Return the [x, y] coordinate for the center point of the cell that contains the specified text.  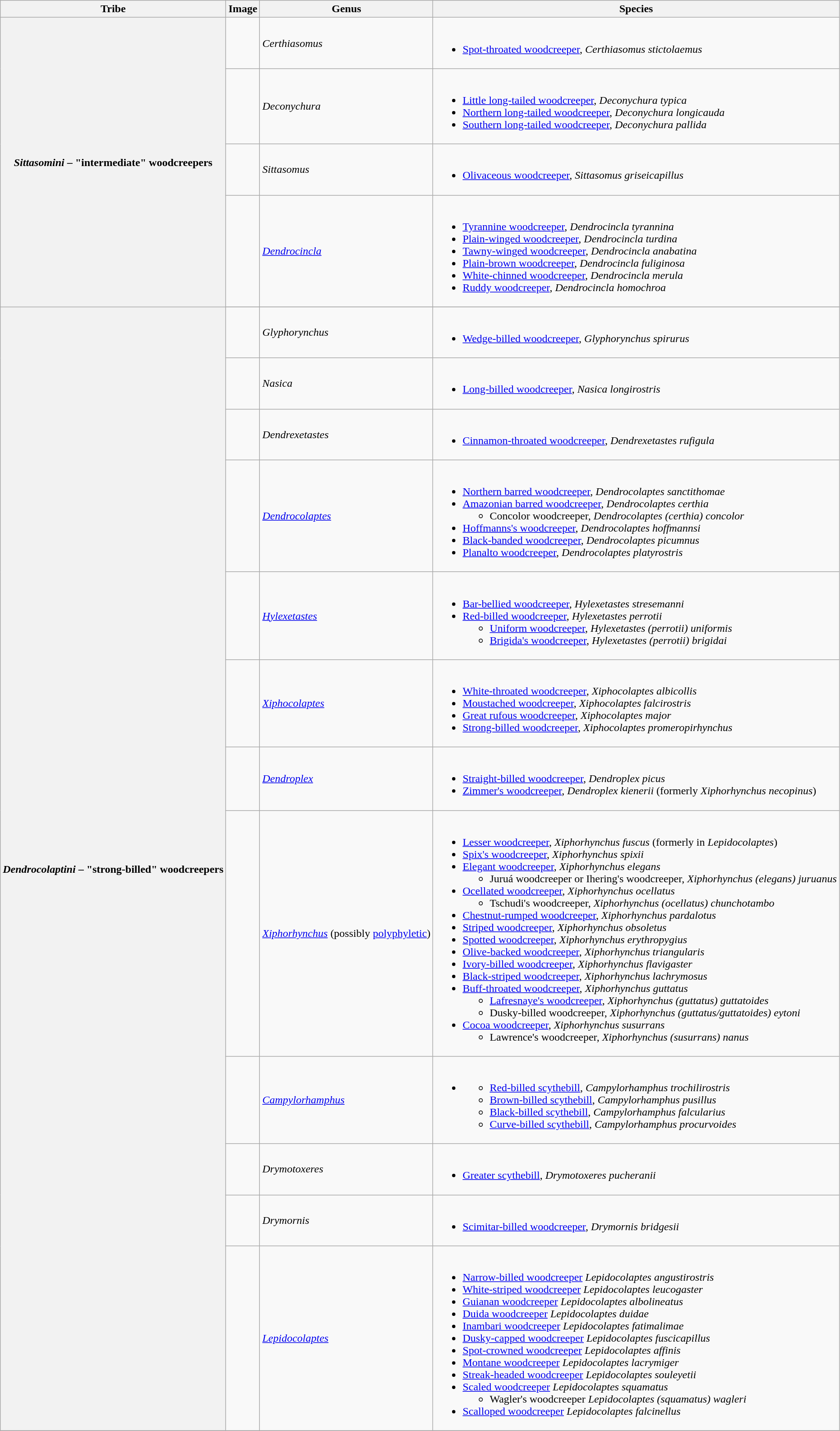
Sittasomus [346, 170]
Wedge-billed woodcreeper, Glyphorynchus spirurus [636, 332]
Tribe [113, 9]
Cinnamon-throated woodcreeper, Dendrexetastes rufigula [636, 434]
Campylorhamphus [346, 1100]
Drymotoxeres [346, 1170]
Xiphocolaptes [346, 703]
Nasica [346, 384]
Straight-billed woodcreeper, Dendroplex picusZimmer's woodcreeper, Dendroplex kienerii (formerly Xiphorhynchus necopinus) [636, 778]
Genus [346, 9]
Dendrocolaptes [346, 516]
Spot-throated woodcreeper, Certhiasomus stictolaemus [636, 43]
Species [636, 9]
Dendrocincla [346, 251]
Glyphorynchus [346, 332]
Deconychura [346, 107]
Drymornis [346, 1220]
Greater scythebill, Drymotoxeres pucheranii [636, 1170]
Dendrocolaptini – "strong-billed" woodcreepers [113, 869]
Sittasomini – "intermediate" woodcreepers [113, 162]
Hylexetastes [346, 616]
Long-billed woodcreeper, Nasica longirostris [636, 384]
Scimitar-billed woodcreeper, Drymornis bridgesii [636, 1220]
Dendroplex [346, 778]
Dendrexetastes [346, 434]
Olivaceous woodcreeper, Sittasomus griseicapillus [636, 170]
Certhiasomus [346, 43]
Image [243, 9]
Xiphorhynchus (possibly polyphyletic) [346, 933]
Lepidocolaptes [346, 1338]
